Pinpoint the cell where the given text exists, returning its (x, y) midpoint coordinate. 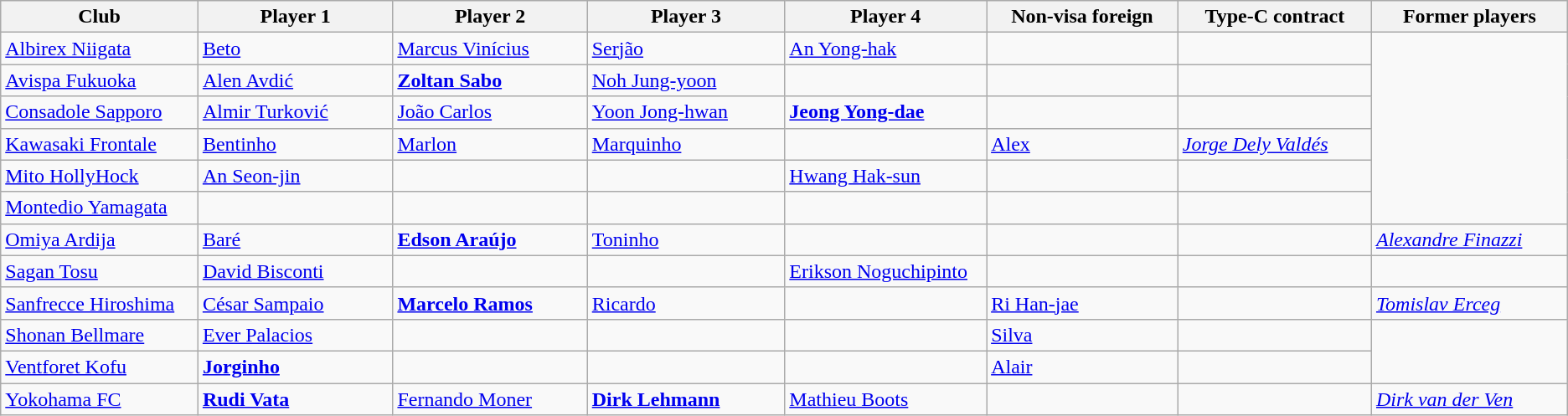
Type-C contract (1275, 17)
Sanfrecce Hiroshima (100, 303)
Marcus Vinícius (490, 49)
Consadole Sapporo (100, 112)
Ricardo (686, 303)
Almir Turković (295, 112)
Former players (1469, 17)
Silva (1082, 335)
César Sampaio (295, 303)
Marlon (490, 144)
Alen Avdić (295, 80)
Yoon Jong-hwan (686, 112)
An Seon-jin (295, 176)
Edson Araújo (490, 239)
Player 4 (886, 17)
Zoltan Sabo (490, 80)
Avispa Fukuoka (100, 80)
Alair (1082, 367)
Player 1 (295, 17)
Tomislav Erceg (1469, 303)
Fernando Moner (490, 399)
Jeong Yong-dae (886, 112)
Mito HollyHock (100, 176)
Marcelo Ramos (490, 303)
Toninho (686, 239)
Albirex Niigata (100, 49)
Non-visa foreign (1082, 17)
Player 3 (686, 17)
Serjão (686, 49)
Alex (1082, 144)
Mathieu Boots (886, 399)
Jorginho (295, 367)
Jorge Dely Valdés (1275, 144)
Noh Jung-yoon (686, 80)
Club (100, 17)
Beto (295, 49)
Dirk Lehmann (686, 399)
Baré (295, 239)
Erikson Noguchipinto (886, 271)
Marquinho (686, 144)
Kawasaki Frontale (100, 144)
Shonan Bellmare (100, 335)
David Bisconti (295, 271)
Dirk van der Ven (1469, 399)
Rudi Vata (295, 399)
Montedio Yamagata (100, 208)
Omiya Ardija (100, 239)
Player 2 (490, 17)
Bentinho (295, 144)
An Yong-hak (886, 49)
Ri Han-jae (1082, 303)
Ventforet Kofu (100, 367)
Yokohama FC (100, 399)
Alexandre Finazzi (1469, 239)
Sagan Tosu (100, 271)
Hwang Hak-sun (886, 176)
João Carlos (490, 112)
Ever Palacios (295, 335)
